Extract the [X, Y] coordinate from the center of the cell holding the provided text.  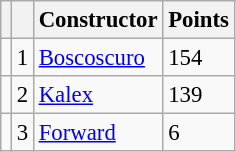
Points [198, 20]
2 [22, 95]
6 [198, 133]
Boscoscuro [98, 58]
154 [198, 58]
3 [22, 133]
Forward [98, 133]
1 [22, 58]
Kalex [98, 95]
Constructor [98, 20]
139 [198, 95]
